Return (X, Y) of the center of cell containing provided text 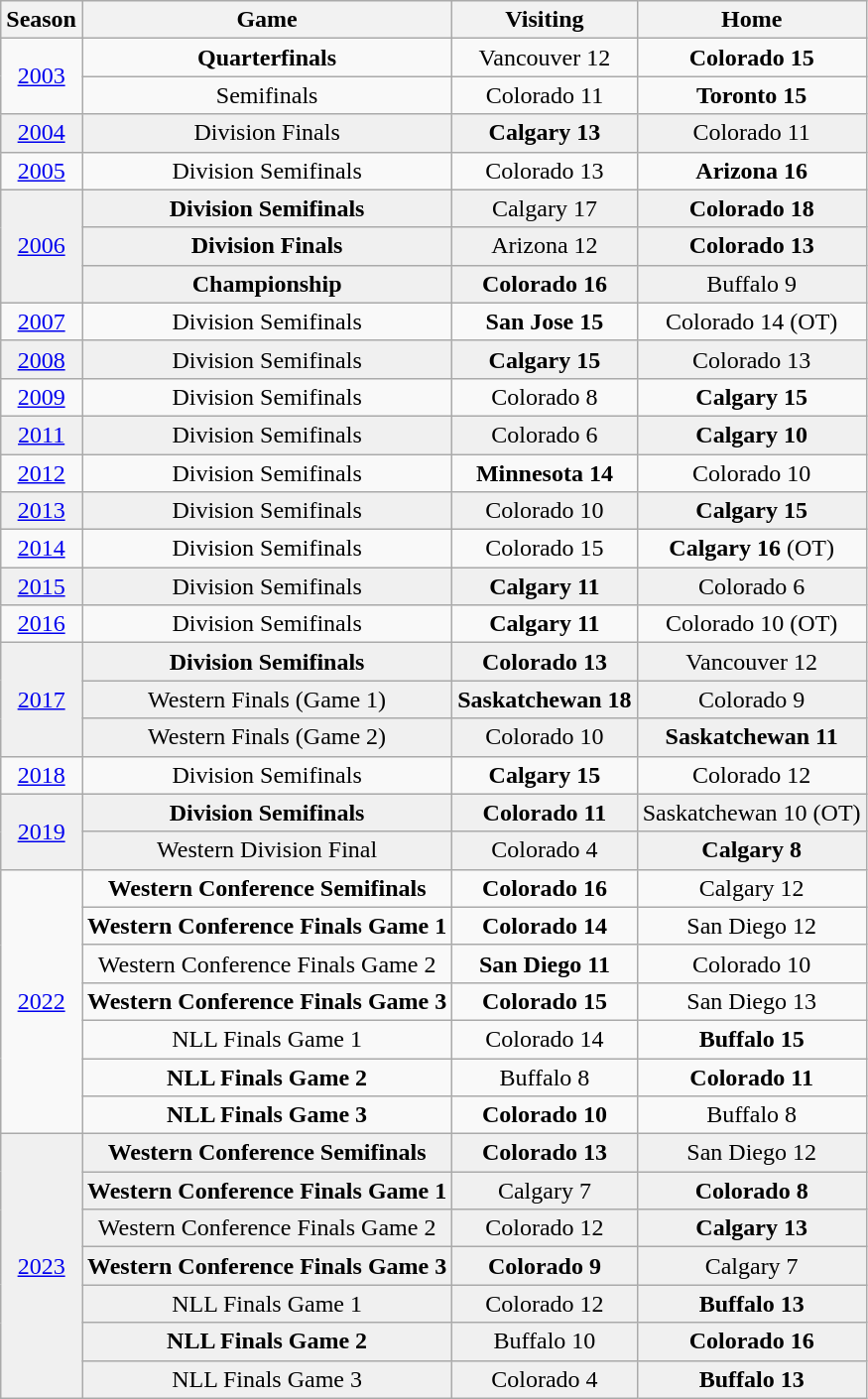
Saskatchewan 18 (545, 699)
Semifinals (266, 95)
2017 (42, 699)
Game (266, 20)
Season (42, 20)
Quarterfinals (266, 58)
2007 (42, 321)
Calgary 10 (752, 435)
Western Finals (Game 1) (266, 699)
2013 (42, 511)
Colorado 18 (752, 208)
2012 (42, 473)
2022 (42, 1001)
San Jose 15 (545, 321)
2014 (42, 549)
Calgary 17 (545, 208)
Championship (266, 284)
2011 (42, 435)
Home (752, 20)
Arizona 12 (545, 246)
Minnesota 14 (545, 473)
2019 (42, 831)
2015 (42, 586)
Saskatchewan 10 (OT) (752, 813)
Colorado 10 (OT) (752, 624)
2018 (42, 775)
Arizona 16 (752, 171)
2016 (42, 624)
Calgary 16 (OT) (752, 549)
Saskatchewan 11 (752, 737)
Buffalo 10 (545, 1341)
Calgary 12 (752, 888)
2023 (42, 1266)
2006 (42, 246)
Buffalo 9 (752, 284)
2005 (42, 171)
Toronto 15 (752, 95)
Buffalo 15 (752, 1039)
Western Division Final (266, 850)
Western Finals (Game 2) (266, 737)
Colorado 14 (OT) (752, 321)
2008 (42, 359)
2009 (42, 397)
2004 (42, 133)
Calgary 8 (752, 850)
San Diego 13 (752, 1001)
San Diego 11 (545, 963)
Visiting (545, 20)
2003 (42, 76)
